For the text-containing cell, return its midpoint in [x, y] coordinate format. 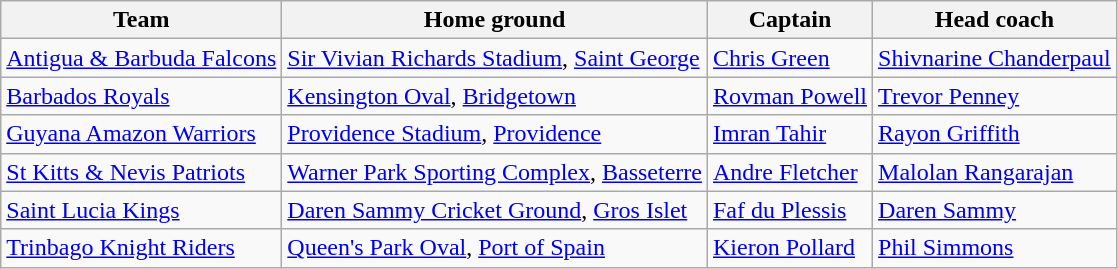
Sir Vivian Richards Stadium, Saint George [495, 58]
Andre Fletcher [790, 172]
Imran Tahir [790, 134]
Queen's Park Oval, Port of Spain [495, 248]
Rovman Powell [790, 96]
Barbados Royals [142, 96]
Faf du Plessis [790, 210]
Trevor Penney [995, 96]
Warner Park Sporting Complex, Basseterre [495, 172]
Malolan Rangarajan [995, 172]
Antigua & Barbuda Falcons [142, 58]
Kensington Oval, Bridgetown [495, 96]
Chris Green [790, 58]
St Kitts & Nevis Patriots [142, 172]
Daren Sammy Cricket Ground, Gros Islet [495, 210]
Providence Stadium, Providence [495, 134]
Team [142, 20]
Home ground [495, 20]
Head coach [995, 20]
Captain [790, 20]
Trinbago Knight Riders [142, 248]
Shivnarine Chanderpaul [995, 58]
Guyana Amazon Warriors [142, 134]
Kieron Pollard [790, 248]
Daren Sammy [995, 210]
Rayon Griffith [995, 134]
Phil Simmons [995, 248]
Saint Lucia Kings [142, 210]
